Identify which cell holds the provided text, then report its (X, Y) central coordinate. 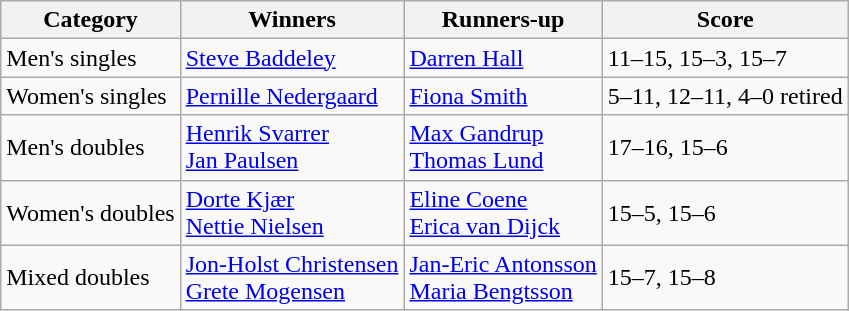
Henrik Svarrer Jan Paulsen (292, 148)
11–15, 15–3, 15–7 (725, 58)
17–16, 15–6 (725, 148)
Max Gandrup Thomas Lund (503, 148)
5–11, 12–11, 4–0 retired (725, 96)
Jan-Eric Antonsson Maria Bengtsson (503, 278)
Mixed doubles (90, 278)
Eline Coene Erica van Dijck (503, 212)
Winners (292, 20)
Men's singles (90, 58)
Fiona Smith (503, 96)
Women's singles (90, 96)
Darren Hall (503, 58)
Category (90, 20)
Score (725, 20)
Dorte Kjær Nettie Nielsen (292, 212)
Jon-Holst Christensen Grete Mogensen (292, 278)
15–7, 15–8 (725, 278)
15–5, 15–6 (725, 212)
Runners-up (503, 20)
Men's doubles (90, 148)
Pernille Nedergaard (292, 96)
Women's doubles (90, 212)
Steve Baddeley (292, 58)
